Scan for the cell matching the given text and deliver its (X, Y) coordinate at center. 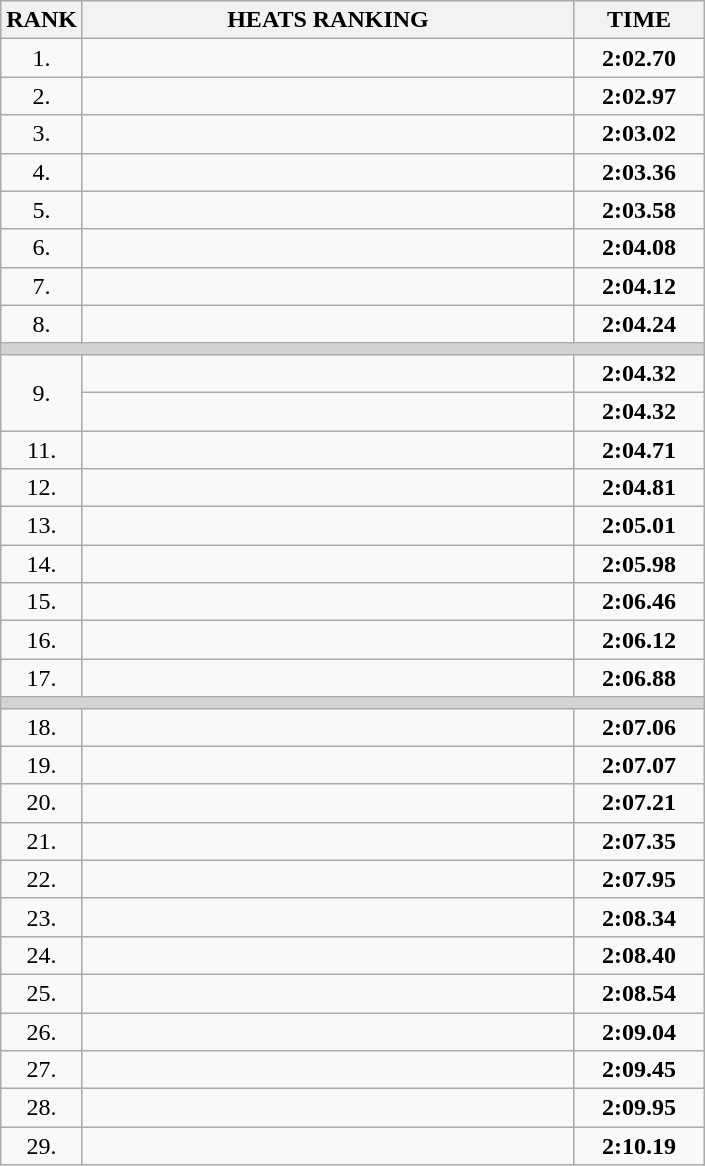
29. (42, 1146)
21. (42, 841)
2:05.98 (640, 564)
22. (42, 879)
2:03.58 (640, 210)
3. (42, 134)
2:08.34 (640, 917)
2:08.54 (640, 993)
18. (42, 727)
TIME (640, 20)
2:04.71 (640, 449)
2:05.01 (640, 526)
13. (42, 526)
2:03.36 (640, 172)
RANK (42, 20)
2:04.24 (640, 324)
2:07.06 (640, 727)
16. (42, 640)
24. (42, 955)
2:04.08 (640, 248)
25. (42, 993)
2:02.97 (640, 96)
23. (42, 917)
2:04.12 (640, 286)
2. (42, 96)
2:09.95 (640, 1108)
7. (42, 286)
28. (42, 1108)
2:10.19 (640, 1146)
1. (42, 58)
17. (42, 678)
19. (42, 765)
2:07.21 (640, 803)
26. (42, 1031)
4. (42, 172)
6. (42, 248)
2:09.04 (640, 1031)
5. (42, 210)
2:03.02 (640, 134)
2:06.88 (640, 678)
15. (42, 602)
2:07.07 (640, 765)
12. (42, 488)
27. (42, 1070)
11. (42, 449)
HEATS RANKING (328, 20)
9. (42, 392)
8. (42, 324)
2:04.81 (640, 488)
2:06.12 (640, 640)
2:07.95 (640, 879)
2:06.46 (640, 602)
14. (42, 564)
2:08.40 (640, 955)
2:07.35 (640, 841)
20. (42, 803)
2:09.45 (640, 1070)
2:02.70 (640, 58)
